Extract the (x, y) coordinate from the center of the cell holding the provided text.  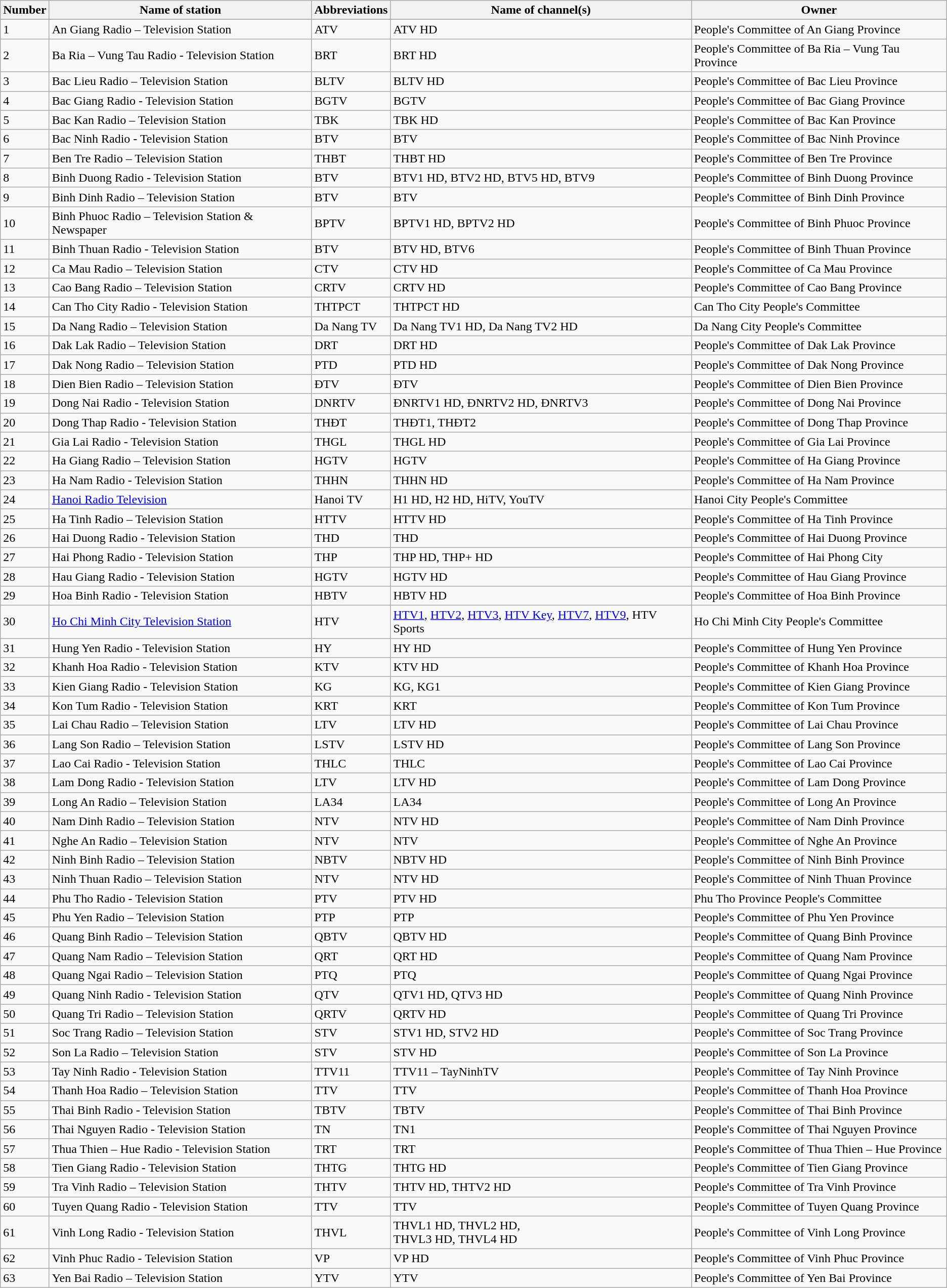
DRT (351, 346)
7 (25, 158)
CRTV (351, 288)
TTV11 – TayNinhTV (541, 1071)
People's Committee of Bac Kan Province (819, 120)
Bac Ninh Radio - Television Station (180, 139)
46 (25, 937)
Quang Nam Radio – Television Station (180, 956)
Number (25, 10)
Ha Nam Radio - Television Station (180, 480)
People's Committee of Ninh Binh Province (819, 860)
QRTV HD (541, 1014)
Thai Nguyen Radio - Television Station (180, 1129)
People's Committee of Ha Nam Province (819, 480)
STV1 HD, STV2 HD (541, 1033)
People's Committee of Dak Lak Province (819, 346)
15 (25, 326)
Thua Thien – Hue Radio - Television Station (180, 1148)
People's Committee of Nghe An Province (819, 840)
Can Tho City Radio - Television Station (180, 307)
Ca Mau Radio – Television Station (180, 269)
KTV (351, 667)
QRT HD (541, 956)
3 (25, 81)
20 (25, 422)
Ho Chi Minh City Television Station (180, 622)
50 (25, 1014)
Can Tho City People's Committee (819, 307)
Lao Cai Radio - Television Station (180, 763)
People's Committee of Soc Trang Province (819, 1033)
People's Committee of Lam Dong Province (819, 783)
Thanh Hoa Radio – Television Station (180, 1091)
THTV HD, THTV2 HD (541, 1187)
People's Committee of Thanh Hoa Province (819, 1091)
16 (25, 346)
PTD HD (541, 365)
Hoa Binh Radio - Television Station (180, 596)
19 (25, 403)
28 (25, 576)
People's Committee of Ha Giang Province (819, 461)
QTV (351, 995)
17 (25, 365)
Tay Ninh Radio - Television Station (180, 1071)
DRT HD (541, 346)
Binh Dinh Radio – Television Station (180, 197)
An Giang Radio – Television Station (180, 29)
Phu Tho Province People's Committee (819, 898)
Dien Bien Radio – Television Station (180, 384)
People's Committee of Tuyen Quang Province (819, 1207)
Ben Tre Radio – Television Station (180, 158)
KTV HD (541, 667)
HTV1, HTV2, HTV3, HTV Key, HTV7, HTV9, HTV Sports (541, 622)
People's Committee of Bac Lieu Province (819, 81)
52 (25, 1052)
Lam Dong Radio - Television Station (180, 783)
People's Committee of Thai Binh Province (819, 1110)
CTV HD (541, 269)
Tuyen Quang Radio - Television Station (180, 1207)
Bac Lieu Radio – Television Station (180, 81)
BPTV (351, 223)
People's Committee of Lao Cai Province (819, 763)
People's Committee of Son La Province (819, 1052)
Vinh Long Radio - Television Station (180, 1232)
THHN HD (541, 480)
NBTV HD (541, 860)
People's Committee of Quang Tri Province (819, 1014)
1 (25, 29)
54 (25, 1091)
33 (25, 686)
BRT (351, 56)
6 (25, 139)
TN (351, 1129)
TTV11 (351, 1071)
11 (25, 249)
Quang Tri Radio – Television Station (180, 1014)
TBK (351, 120)
12 (25, 269)
People's Committee of Thai Nguyen Province (819, 1129)
Ha Giang Radio – Television Station (180, 461)
People's Committee of Phu Yen Province (819, 918)
People's Committee of Binh Phuoc Province (819, 223)
People's Committee of An Giang Province (819, 29)
49 (25, 995)
Name of channel(s) (541, 10)
Binh Duong Radio - Television Station (180, 178)
THGL HD (541, 442)
PTV HD (541, 898)
Dong Nai Radio - Television Station (180, 403)
H1 HD, H2 HD, HiTV, YouTV (541, 499)
Phu Yen Radio – Television Station (180, 918)
People's Committee of Gia Lai Province (819, 442)
Hanoi Radio Television (180, 499)
Tra Vinh Radio – Television Station (180, 1187)
47 (25, 956)
Bac Giang Radio - Television Station (180, 101)
QRTV (351, 1014)
Kon Tum Radio - Television Station (180, 706)
Quang Binh Radio – Television Station (180, 937)
HTTV HD (541, 519)
Hau Giang Radio - Television Station (180, 576)
THHN (351, 480)
Nam Dinh Radio – Television Station (180, 821)
ĐNRTV1 HD, ĐNRTV2 HD, ĐNRTV3 (541, 403)
People's Committee of Vinh Long Province (819, 1232)
27 (25, 557)
Da Nang TV1 HD, Da Nang TV2 HD (541, 326)
QTV1 HD, QTV3 HD (541, 995)
BRT HD (541, 56)
People's Committee of Quang Ngai Province (819, 975)
THBT HD (541, 158)
44 (25, 898)
Bac Kan Radio – Television Station (180, 120)
25 (25, 519)
43 (25, 879)
53 (25, 1071)
42 (25, 860)
Hanoi City People's Committee (819, 499)
People's Committee of Ha Tinh Province (819, 519)
Gia Lai Radio - Television Station (180, 442)
QBTV (351, 937)
BPTV1 HD, BPTV2 HD (541, 223)
Dak Lak Radio – Television Station (180, 346)
48 (25, 975)
KG (351, 686)
Lang Son Radio – Television Station (180, 744)
23 (25, 480)
LSTV HD (541, 744)
Dong Thap Radio - Television Station (180, 422)
Binh Thuan Radio - Television Station (180, 249)
35 (25, 725)
HGTV HD (541, 576)
People's Committee of Dak Nong Province (819, 365)
People's Committee of Dong Thap Province (819, 422)
THTPCT HD (541, 307)
People's Committee of Yen Bai Province (819, 1278)
Soc Trang Radio – Television Station (180, 1033)
People's Committee of Ca Mau Province (819, 269)
Thai Binh Radio - Television Station (180, 1110)
30 (25, 622)
4 (25, 101)
60 (25, 1207)
People's Committee of Binh Thuan Province (819, 249)
People's Committee of Cao Bang Province (819, 288)
10 (25, 223)
HTV (351, 622)
People's Committee of Hai Phong City (819, 557)
21 (25, 442)
THTPCT (351, 307)
People's Committee of Bac Giang Province (819, 101)
People's Committee of Tien Giang Province (819, 1168)
People's Committee of Binh Dinh Province (819, 197)
ATV (351, 29)
24 (25, 499)
32 (25, 667)
26 (25, 538)
Tien Giang Radio - Television Station (180, 1168)
31 (25, 648)
People's Committee of Khanh Hoa Province (819, 667)
37 (25, 763)
THP HD, THP+ HD (541, 557)
Yen Bai Radio – Television Station (180, 1278)
Khanh Hoa Radio - Television Station (180, 667)
THGL (351, 442)
5 (25, 120)
Ho Chi Minh City People's Committee (819, 622)
Kien Giang Radio - Television Station (180, 686)
People's Committee of Lang Son Province (819, 744)
Ba Ria – Vung Tau Radio - Television Station (180, 56)
13 (25, 288)
BLTV (351, 81)
BLTV HD (541, 81)
63 (25, 1278)
Lai Chau Radio – Television Station (180, 725)
Da Nang Radio – Television Station (180, 326)
Quang Ninh Radio - Television Station (180, 995)
THVL (351, 1232)
Ha Tinh Radio – Television Station (180, 519)
THĐT (351, 422)
CTV (351, 269)
Long An Radio – Television Station (180, 802)
People's Committee of Ninh Thuan Province (819, 879)
Quang Ngai Radio – Television Station (180, 975)
39 (25, 802)
40 (25, 821)
NBTV (351, 860)
People's Committee of Tra Vinh Province (819, 1187)
Ninh Binh Radio – Television Station (180, 860)
Hai Duong Radio - Television Station (180, 538)
People's Committee of Quang Binh Province (819, 937)
People's Committee of Kien Giang Province (819, 686)
People's Committee of Ben Tre Province (819, 158)
VP HD (541, 1259)
HY HD (541, 648)
Cao Bang Radio – Television Station (180, 288)
People's Committee of Bac Ninh Province (819, 139)
QBTV HD (541, 937)
People's Committee of Binh Duong Province (819, 178)
61 (25, 1232)
Vinh Phuc Radio - Television Station (180, 1259)
Abbreviations (351, 10)
THTG (351, 1168)
People's Committee of Nam Dinh Province (819, 821)
8 (25, 178)
TBK HD (541, 120)
18 (25, 384)
THP (351, 557)
People's Committee of Hung Yen Province (819, 648)
People's Committee of Hai Duong Province (819, 538)
62 (25, 1259)
Hanoi TV (351, 499)
LSTV (351, 744)
Name of station (180, 10)
57 (25, 1148)
51 (25, 1033)
BTV HD, BTV6 (541, 249)
34 (25, 706)
Son La Radio – Television Station (180, 1052)
People's Committee of Lai Chau Province (819, 725)
59 (25, 1187)
THBT (351, 158)
QRT (351, 956)
HTTV (351, 519)
Da Nang TV (351, 326)
Binh Phuoc Radio – Television Station & Newspaper (180, 223)
KG, KG1 (541, 686)
STV HD (541, 1052)
Dak Nong Radio – Television Station (180, 365)
Da Nang City People's Committee (819, 326)
People's Committee of Tay Ninh Province (819, 1071)
38 (25, 783)
People's Committee of Quang Ninh Province (819, 995)
PTD (351, 365)
THVL1 HD, THVL2 HD,THVL3 HD, THVL4 HD (541, 1232)
22 (25, 461)
45 (25, 918)
Owner (819, 10)
People's Committee of Vinh Phuc Province (819, 1259)
Hai Phong Radio - Television Station (180, 557)
Nghe An Radio – Television Station (180, 840)
58 (25, 1168)
29 (25, 596)
14 (25, 307)
People's Committee of Ba Ria – Vung Tau Province (819, 56)
People's Committee of Hoa Binh Province (819, 596)
DNRTV (351, 403)
People's Committee of Kon Tum Province (819, 706)
THTG HD (541, 1168)
9 (25, 197)
Hung Yen Radio - Television Station (180, 648)
CRTV HD (541, 288)
56 (25, 1129)
HBTV (351, 596)
ATV HD (541, 29)
HBTV HD (541, 596)
THTV (351, 1187)
Ninh Thuan Radio – Television Station (180, 879)
People's Committee of Thua Thien – Hue Province (819, 1148)
2 (25, 56)
People's Committee of Dien Bien Province (819, 384)
VP (351, 1259)
HY (351, 648)
People's Committee of Quang Nam Province (819, 956)
Phu Tho Radio - Television Station (180, 898)
36 (25, 744)
People's Committee of Hau Giang Province (819, 576)
People's Committee of Long An Province (819, 802)
THĐT1, THĐT2 (541, 422)
41 (25, 840)
People's Committee of Dong Nai Province (819, 403)
55 (25, 1110)
PTV (351, 898)
TN1 (541, 1129)
BTV1 HD, BTV2 HD, BTV5 HD, BTV9 (541, 178)
